Capture the cell that displays the provided text and extract its (x, y) central coordinate. 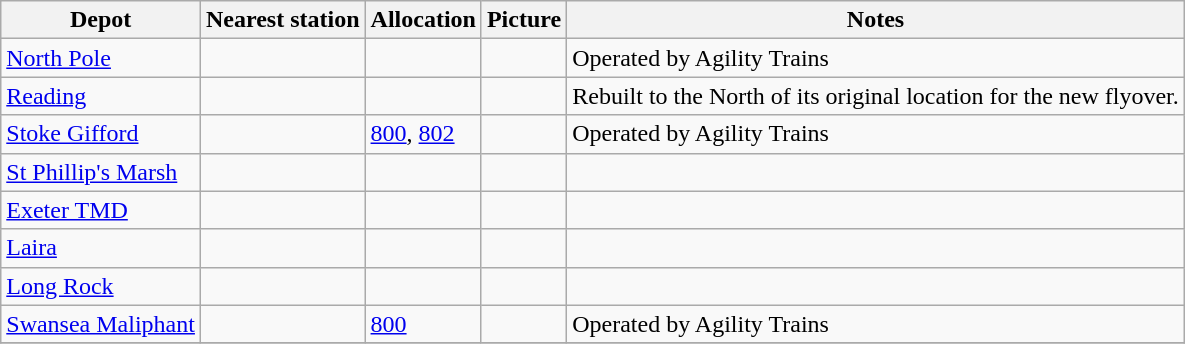
800, 802 (423, 134)
North Pole (101, 58)
Long Rock (101, 286)
Exeter TMD (101, 210)
800 (423, 324)
Picture (524, 20)
St Phillip's Marsh (101, 172)
Stoke Gifford (101, 134)
Depot (101, 20)
Reading (101, 96)
Laira (101, 248)
Swansea Maliphant (101, 324)
Nearest station (282, 20)
Allocation (423, 20)
Rebuilt to the North of its original location for the new flyover. (876, 96)
Notes (876, 20)
